Output the [x, y] coordinate of the center of the cell containing the given text.  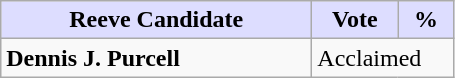
Dennis J. Purcell [156, 58]
Reeve Candidate [156, 20]
Vote [355, 20]
% [426, 20]
Acclaimed [383, 58]
